Scan for the cell matching the given text and deliver its [X, Y] coordinate at center. 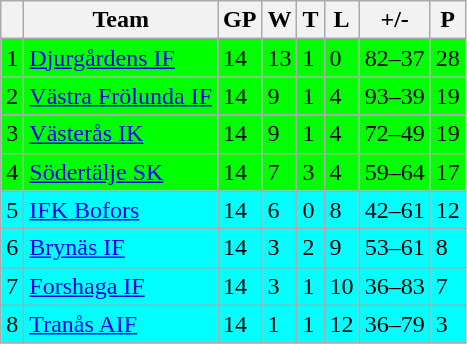
P [448, 20]
17 [448, 172]
+/- [394, 20]
10 [342, 286]
Västerås IK [121, 134]
T [310, 20]
Västra Frölunda IF [121, 96]
IFK Bofors [121, 210]
82–37 [394, 58]
36–83 [394, 286]
53–61 [394, 248]
Team [121, 20]
13 [280, 58]
42–61 [394, 210]
GP [240, 20]
L [342, 20]
Forshaga IF [121, 286]
Södertälje SK [121, 172]
72–49 [394, 134]
W [280, 20]
59–64 [394, 172]
28 [448, 58]
5 [12, 210]
Brynäs IF [121, 248]
36–79 [394, 324]
93–39 [394, 96]
Djurgårdens IF [121, 58]
Tranås AIF [121, 324]
